From the cell containing the given text, extract its center point as (x, y) coordinate. 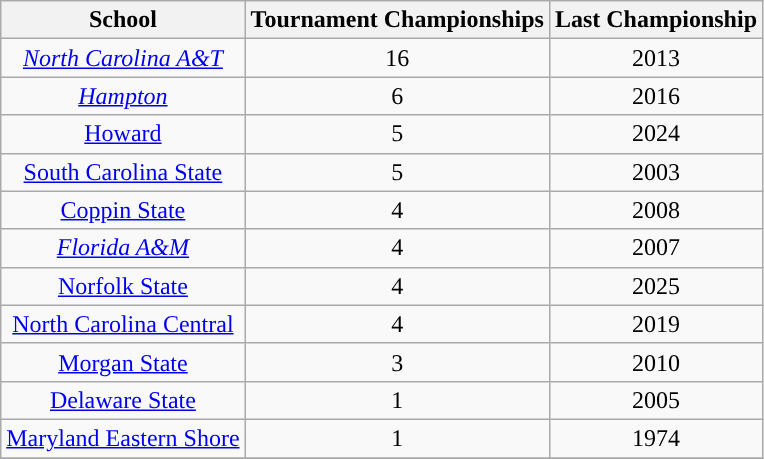
2003 (656, 172)
2024 (656, 134)
Maryland Eastern Shore (123, 438)
South Carolina State (123, 172)
2007 (656, 248)
3 (397, 362)
2016 (656, 96)
Florida A&M (123, 248)
2025 (656, 286)
6 (397, 96)
School (123, 20)
2019 (656, 324)
2005 (656, 400)
Norfolk State (123, 286)
Howard (123, 134)
Tournament Championships (397, 20)
2010 (656, 362)
16 (397, 58)
Hampton (123, 96)
North Carolina A&T (123, 58)
2013 (656, 58)
Last Championship (656, 20)
North Carolina Central (123, 324)
Coppin State (123, 210)
Delaware State (123, 400)
2008 (656, 210)
1974 (656, 438)
Morgan State (123, 362)
